Scan for the cell matching the given text and deliver its [X, Y] coordinate at center. 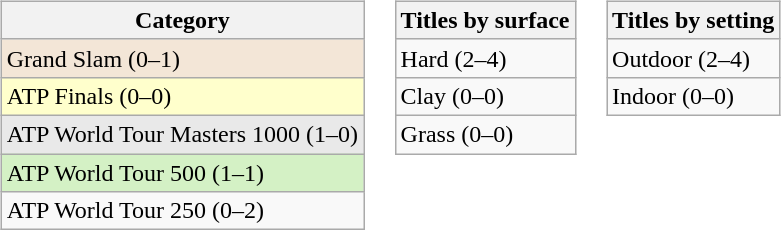
Titles by surface [485, 20]
ATP World Tour Masters 1000 (1–0) [182, 134]
Category [182, 20]
Grand Slam (0–1) [182, 58]
Titles by setting [694, 20]
Indoor (0–0) [694, 96]
ATP World Tour 250 (0–2) [182, 211]
Hard (2–4) [485, 58]
Outdoor (2–4) [694, 58]
ATP World Tour 500 (1–1) [182, 173]
Clay (0–0) [485, 96]
Grass (0–0) [485, 134]
ATP Finals (0–0) [182, 96]
